For the text-containing cell, return its midpoint in [X, Y] coordinate format. 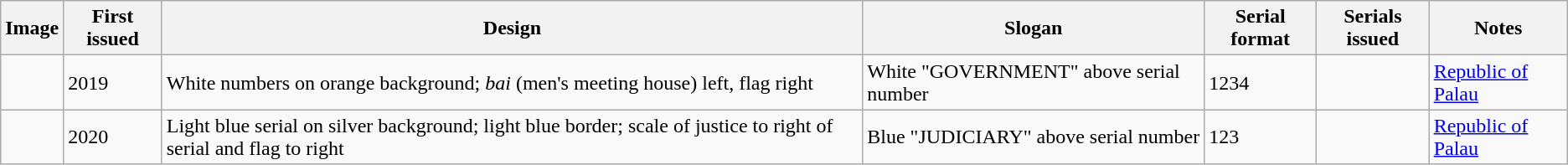
1234 [1261, 82]
Slogan [1034, 28]
123 [1261, 137]
Serials issued [1374, 28]
2020 [112, 137]
White numbers on orange background; bai (men's meeting house) left, flag right [513, 82]
Blue "JUDICIARY" above serial number [1034, 137]
2019 [112, 82]
Light blue serial on silver background; light blue border; scale of justice to right of serial and flag to right [513, 137]
Notes [1498, 28]
Serial format [1261, 28]
Design [513, 28]
White "GOVERNMENT" above serial number [1034, 82]
Image [32, 28]
First issued [112, 28]
